Scan for the cell matching the given text and deliver its [X, Y] coordinate at center. 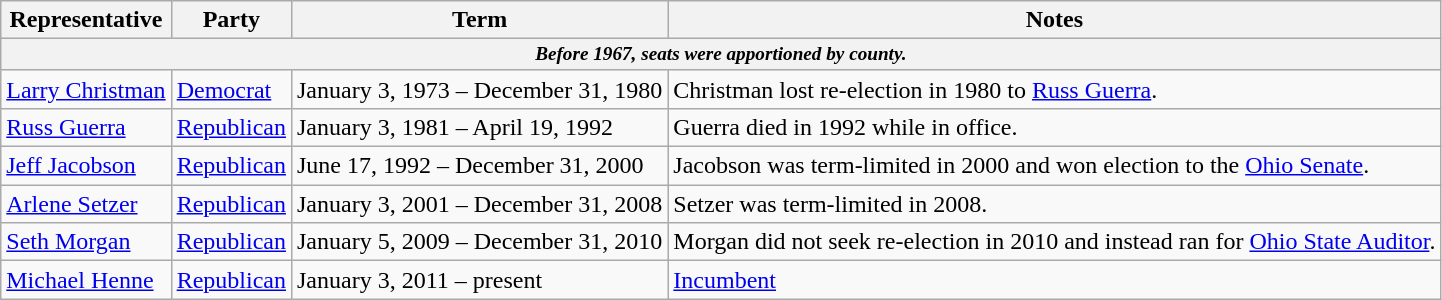
Representative [86, 20]
Setzer was term-limited in 2008. [1054, 204]
January 5, 2009 – December 31, 2010 [479, 242]
Larry Christman [86, 89]
Morgan did not seek re-election in 2010 and instead ran for Ohio State Auditor. [1054, 242]
Michael Henne [86, 280]
January 3, 2011 – present [479, 280]
Democrat [231, 89]
January 3, 1981 – April 19, 1992 [479, 128]
June 17, 1992 – December 31, 2000 [479, 166]
Arlene Setzer [86, 204]
Before 1967, seats were apportioned by county. [721, 55]
Guerra died in 1992 while in office. [1054, 128]
Incumbent [1054, 280]
Party [231, 20]
Jacobson was term-limited in 2000 and won election to the Ohio Senate. [1054, 166]
Notes [1054, 20]
January 3, 2001 – December 31, 2008 [479, 204]
January 3, 1973 – December 31, 1980 [479, 89]
Seth Morgan [86, 242]
Term [479, 20]
Russ Guerra [86, 128]
Jeff Jacobson [86, 166]
Christman lost re-election in 1980 to Russ Guerra. [1054, 89]
